Pinpoint the cell where the given text exists, returning its (X, Y) midpoint coordinate. 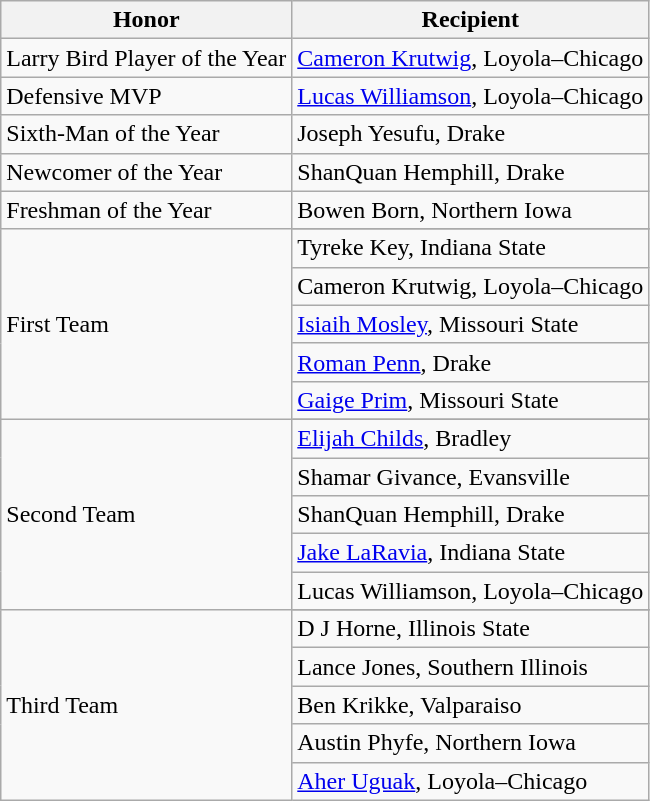
Aher Uguak, Loyola–Chicago (470, 781)
Gaige Prim, Missouri State (470, 400)
Third Team (146, 705)
Jake LaRavia, Indiana State (470, 553)
Recipient (470, 20)
Shamar Givance, Evansville (470, 477)
Defensive MVP (146, 96)
Larry Bird Player of the Year (146, 58)
Austin Phyfe, Northern Iowa (470, 743)
Lance Jones, Southern Illinois (470, 667)
Second Team (146, 514)
Elijah Childs, Bradley (470, 438)
Joseph Yesufu, Drake (470, 134)
Ben Krikke, Valparaiso (470, 705)
D J Horne, Illinois State (470, 629)
Sixth-Man of the Year (146, 134)
Isiaih Mosley, Missouri State (470, 324)
First Team (146, 324)
Newcomer of the Year (146, 172)
Bowen Born, Northern Iowa (470, 210)
Tyreke Key, Indiana State (470, 248)
Honor (146, 20)
Freshman of the Year (146, 210)
Roman Penn, Drake (470, 362)
